For the text-containing cell, return its midpoint in (x, y) coordinate format. 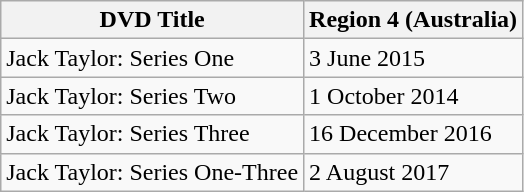
Jack Taylor: Series Three (152, 134)
16 December 2016 (414, 134)
Jack Taylor: Series One-Three (152, 172)
DVD Title (152, 20)
Jack Taylor: Series One (152, 58)
1 October 2014 (414, 96)
3 June 2015 (414, 58)
2 August 2017 (414, 172)
Region 4 (Australia) (414, 20)
Jack Taylor: Series Two (152, 96)
